Capture the cell that displays the provided text and extract its [x, y] central coordinate. 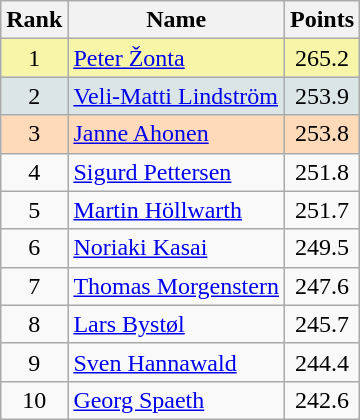
Veli-Matti Lindström [176, 96]
6 [34, 248]
Janne Ahonen [176, 134]
Peter Žonta [176, 58]
9 [34, 362]
Sigurd Pettersen [176, 172]
5 [34, 210]
Rank [34, 20]
10 [34, 400]
Thomas Morgenstern [176, 286]
Georg Spaeth [176, 400]
253.8 [322, 134]
251.7 [322, 210]
Lars Bystøl [176, 324]
247.6 [322, 286]
253.9 [322, 96]
251.8 [322, 172]
4 [34, 172]
Martin Höllwarth [176, 210]
Name [176, 20]
Noriaki Kasai [176, 248]
Points [322, 20]
3 [34, 134]
Sven Hannawald [176, 362]
244.4 [322, 362]
2 [34, 96]
242.6 [322, 400]
7 [34, 286]
245.7 [322, 324]
1 [34, 58]
249.5 [322, 248]
265.2 [322, 58]
8 [34, 324]
